Extract the [X, Y] coordinate from the center of the cell holding the provided text.  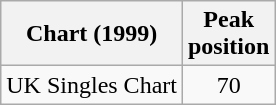
Peakposition [228, 34]
UK Singles Chart [92, 85]
Chart (1999) [92, 34]
70 [228, 85]
